Return the [X, Y] coordinate for the center point of the cell that contains the specified text.  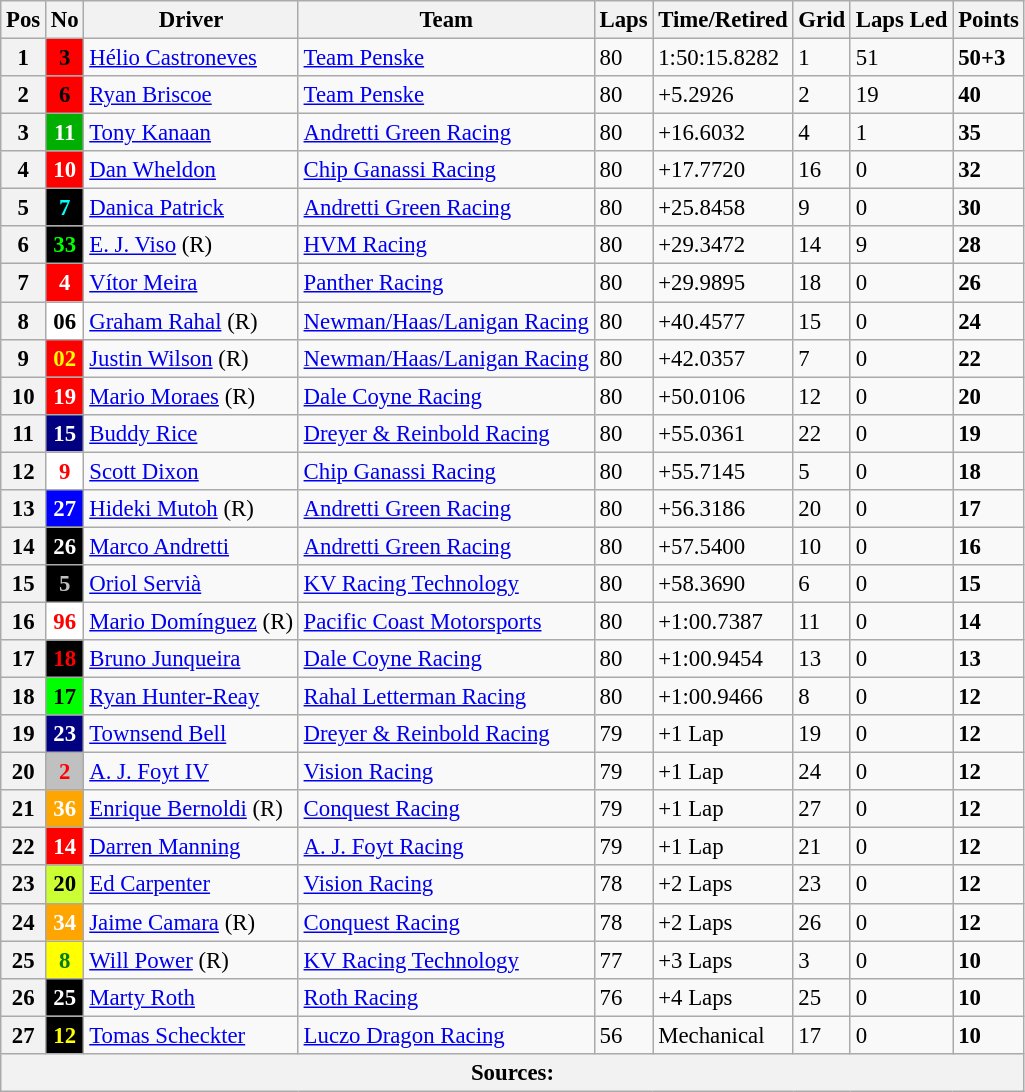
Vítor Meira [191, 283]
77 [624, 960]
Rahal Letterman Racing [446, 697]
36 [65, 809]
Marty Roth [191, 997]
Mechanical [723, 1035]
Panther Racing [446, 283]
+1:00.7387 [723, 621]
Jaime Camara (R) [191, 922]
35 [988, 133]
50+3 [988, 58]
+55.7145 [723, 471]
Townsend Bell [191, 734]
+57.5400 [723, 546]
Team [446, 20]
Will Power (R) [191, 960]
+50.0106 [723, 396]
Laps Led [901, 20]
Pacific Coast Motorsports [446, 621]
06 [65, 321]
+56.3186 [723, 509]
Tomas Scheckter [191, 1035]
+4 Laps [723, 997]
Scott Dixon [191, 471]
Roth Racing [446, 997]
51 [901, 58]
+3 Laps [723, 960]
Hideki Mutoh (R) [191, 509]
+58.3690 [723, 584]
96 [65, 621]
+29.9895 [723, 283]
Mario Domínguez (R) [191, 621]
56 [624, 1035]
Oriol Servià [191, 584]
+1:00.9454 [723, 659]
Graham Rahal (R) [191, 321]
Driver [191, 20]
HVM Racing [446, 245]
+42.0357 [723, 358]
+16.6032 [723, 133]
32 [988, 170]
Sources: [512, 1073]
Pos [24, 20]
Mario Moraes (R) [191, 396]
02 [65, 358]
+17.7720 [723, 170]
Dan Wheldon [191, 170]
Points [988, 20]
A. J. Foyt Racing [446, 847]
Ryan Briscoe [191, 95]
Enrique Bernoldi (R) [191, 809]
Justin Wilson (R) [191, 358]
Buddy Rice [191, 433]
Tony Kanaan [191, 133]
Bruno Junqueira [191, 659]
+55.0361 [723, 433]
76 [624, 997]
+40.4577 [723, 321]
Hélio Castroneves [191, 58]
28 [988, 245]
Marco Andretti [191, 546]
1:50:15.8282 [723, 58]
40 [988, 95]
Luczo Dragon Racing [446, 1035]
+1:00.9466 [723, 697]
Darren Manning [191, 847]
30 [988, 208]
+5.2926 [723, 95]
Ryan Hunter-Reay [191, 697]
33 [65, 245]
Ed Carpenter [191, 885]
+25.8458 [723, 208]
Laps [624, 20]
E. J. Viso (R) [191, 245]
+29.3472 [723, 245]
Grid [822, 20]
Danica Patrick [191, 208]
Time/Retired [723, 20]
A. J. Foyt IV [191, 772]
34 [65, 922]
No [65, 20]
